Return the [X, Y] coordinate for the center point of the cell that contains the specified text.  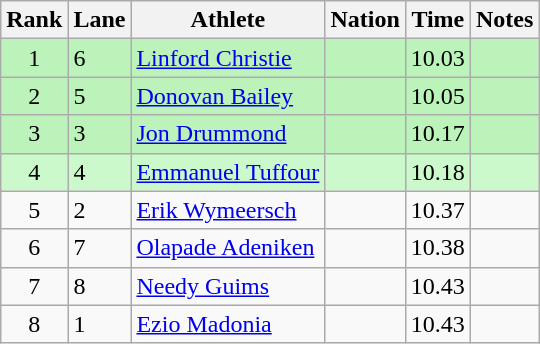
10.05 [438, 96]
10.17 [438, 134]
Olapade Adeniken [228, 248]
Erik Wymeersch [228, 210]
Time [438, 20]
Rank [34, 20]
Athlete [228, 20]
Linford Christie [228, 58]
10.38 [438, 248]
Emmanuel Tuffour [228, 172]
10.37 [438, 210]
Nation [365, 20]
Jon Drummond [228, 134]
10.03 [438, 58]
Needy Guims [228, 286]
Donovan Bailey [228, 96]
Lane [100, 20]
10.18 [438, 172]
Ezio Madonia [228, 324]
Notes [504, 20]
